Capture the cell that displays the provided text and extract its [X, Y] central coordinate. 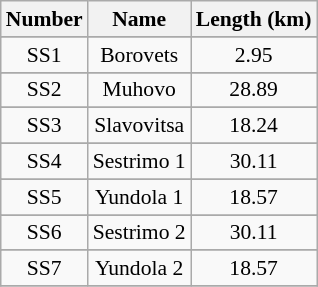
Number [44, 19]
Yundola 2 [140, 269]
Muhovo [140, 90]
SS2 [44, 90]
18.24 [254, 126]
Sestrimo 1 [140, 162]
SS6 [44, 233]
Borovets [140, 55]
SS5 [44, 197]
Length (km) [254, 19]
Yundola 1 [140, 197]
2.95 [254, 55]
SS1 [44, 55]
28.89 [254, 90]
SS4 [44, 162]
Slavovitsa [140, 126]
SS3 [44, 126]
Sestrimo 2 [140, 233]
SS7 [44, 269]
Name [140, 19]
